Find where the given text appears and provide that cell's center as (X, Y) coordinate. 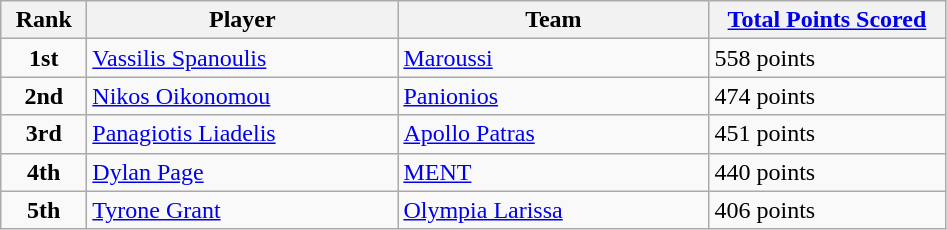
Vassilis Spanoulis (242, 58)
Rank (44, 20)
1st (44, 58)
Player (242, 20)
Olympia Larissa (554, 210)
Dylan Page (242, 172)
2nd (44, 96)
4th (44, 172)
406 points (827, 210)
MENT (554, 172)
Total Points Scored (827, 20)
Panionios (554, 96)
Panagiotis Liadelis (242, 134)
Apollo Patras (554, 134)
Nikos Oikonomou (242, 96)
558 points (827, 58)
5th (44, 210)
Team (554, 20)
440 points (827, 172)
Tyrone Grant (242, 210)
474 points (827, 96)
3rd (44, 134)
451 points (827, 134)
Maroussi (554, 58)
